Locate the cell with the specified text and output its [x, y] center coordinate. 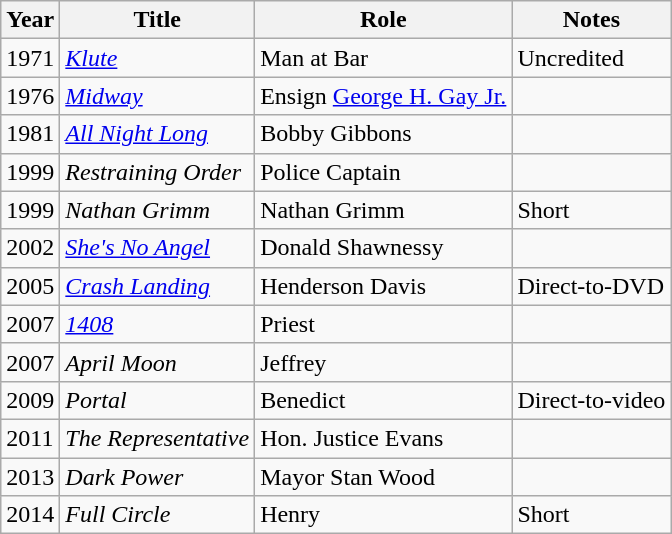
Midway [158, 96]
Direct-to-video [592, 400]
Jeffrey [384, 362]
2005 [30, 286]
Man at Bar [384, 58]
All Night Long [158, 134]
2013 [30, 477]
Uncredited [592, 58]
1981 [30, 134]
2014 [30, 515]
1976 [30, 96]
Klute [158, 58]
The Representative [158, 438]
Henderson Davis [384, 286]
Title [158, 20]
Dark Power [158, 477]
Henry [384, 515]
Crash Landing [158, 286]
2002 [30, 248]
Direct-to-DVD [592, 286]
Restraining Order [158, 172]
1408 [158, 324]
Police Captain [384, 172]
Mayor Stan Wood [384, 477]
She's No Angel [158, 248]
Notes [592, 20]
2009 [30, 400]
Bobby Gibbons [384, 134]
April Moon [158, 362]
2011 [30, 438]
Donald Shawnessy [384, 248]
Ensign George H. Gay Jr. [384, 96]
Role [384, 20]
Hon. Justice Evans [384, 438]
Benedict [384, 400]
Year [30, 20]
Priest [384, 324]
1971 [30, 58]
Full Circle [158, 515]
Portal [158, 400]
